Return [x, y] of the center of cell containing provided text 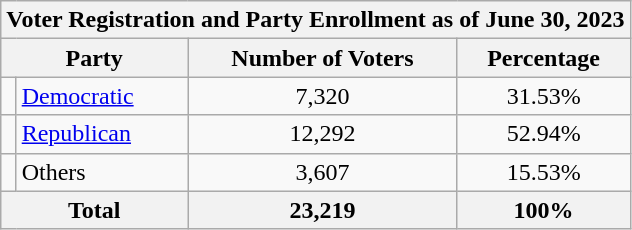
52.94% [544, 134]
Party [94, 58]
Democratic [102, 96]
7,320 [323, 96]
Others [102, 172]
Total [94, 210]
3,607 [323, 172]
Number of Voters [323, 58]
15.53% [544, 172]
23,219 [323, 210]
31.53% [544, 96]
12,292 [323, 134]
100% [544, 210]
Voter Registration and Party Enrollment as of June 30, 2023 [316, 20]
Republican [102, 134]
Percentage [544, 58]
